Find where the given text appears and provide that cell's center as [X, Y] coordinate. 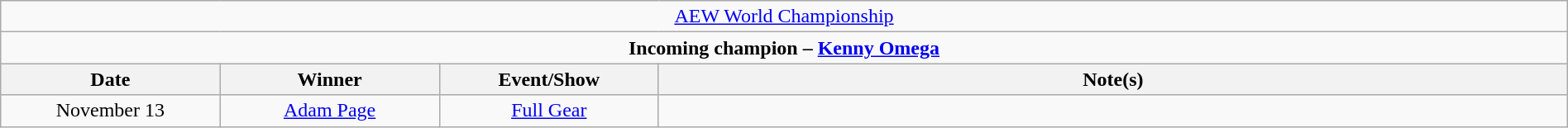
AEW World Championship [784, 17]
Event/Show [549, 79]
Incoming champion – Kenny Omega [784, 48]
Date [111, 79]
Full Gear [549, 111]
Note(s) [1113, 79]
November 13 [111, 111]
Adam Page [329, 111]
Winner [329, 79]
